Search for the cell housing the specified text and yield its (x, y) center coordinate. 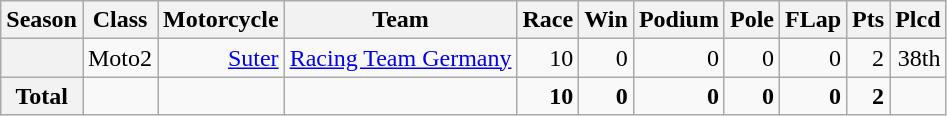
Pole (752, 20)
Motorcycle (222, 20)
Win (606, 20)
Race (548, 20)
Class (120, 20)
Suter (222, 58)
Season (42, 20)
38th (918, 58)
Plcd (918, 20)
FLap (814, 20)
Total (42, 96)
Team (400, 20)
Moto2 (120, 58)
Racing Team Germany (400, 58)
Pts (868, 20)
Podium (678, 20)
